Find where the given text appears and provide that cell's center as [X, Y] coordinate. 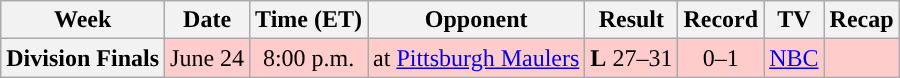
8:00 p.m. [309, 58]
TV [794, 20]
Record [721, 20]
Recap [862, 20]
Time (ET) [309, 20]
June 24 [208, 58]
NBC [794, 58]
Week [83, 20]
Date [208, 20]
Result [632, 20]
0–1 [721, 58]
at Pittsburgh Maulers [476, 58]
L 27–31 [632, 58]
Opponent [476, 20]
Division Finals [83, 58]
